Identify which cell holds the provided text, then report its (X, Y) central coordinate. 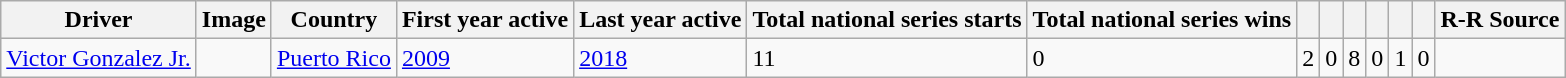
8 (1354, 58)
First year active (484, 20)
Total national series starts (887, 20)
1 (1400, 58)
2 (1308, 58)
Last year active (660, 20)
Country (334, 20)
2018 (660, 58)
11 (887, 58)
R-R Source (1500, 20)
Image (234, 20)
Victor Gonzalez Jr. (99, 58)
2009 (484, 58)
Puerto Rico (334, 58)
Driver (99, 20)
Total national series wins (1162, 20)
